Capture the cell that displays the provided text and extract its (x, y) central coordinate. 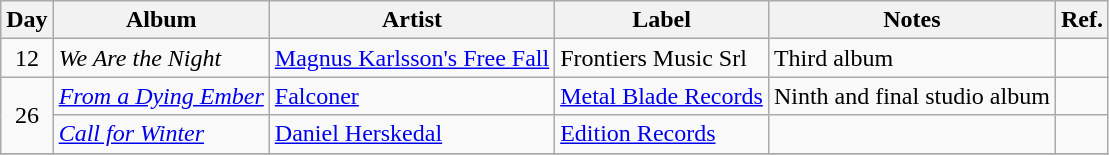
12 (27, 58)
Frontiers Music Srl (662, 58)
Daniel Herskedal (412, 134)
Magnus Karlsson's Free Fall (412, 58)
From a Dying Ember (161, 96)
Notes (912, 20)
Falconer (412, 96)
26 (27, 115)
We Are the Night (161, 58)
Metal Blade Records (662, 96)
Ninth and final studio album (912, 96)
Edition Records (662, 134)
Third album (912, 58)
Album (161, 20)
Artist (412, 20)
Ref. (1082, 20)
Call for Winter (161, 134)
Label (662, 20)
Day (27, 20)
